For the text-containing cell, return its midpoint in [X, Y] coordinate format. 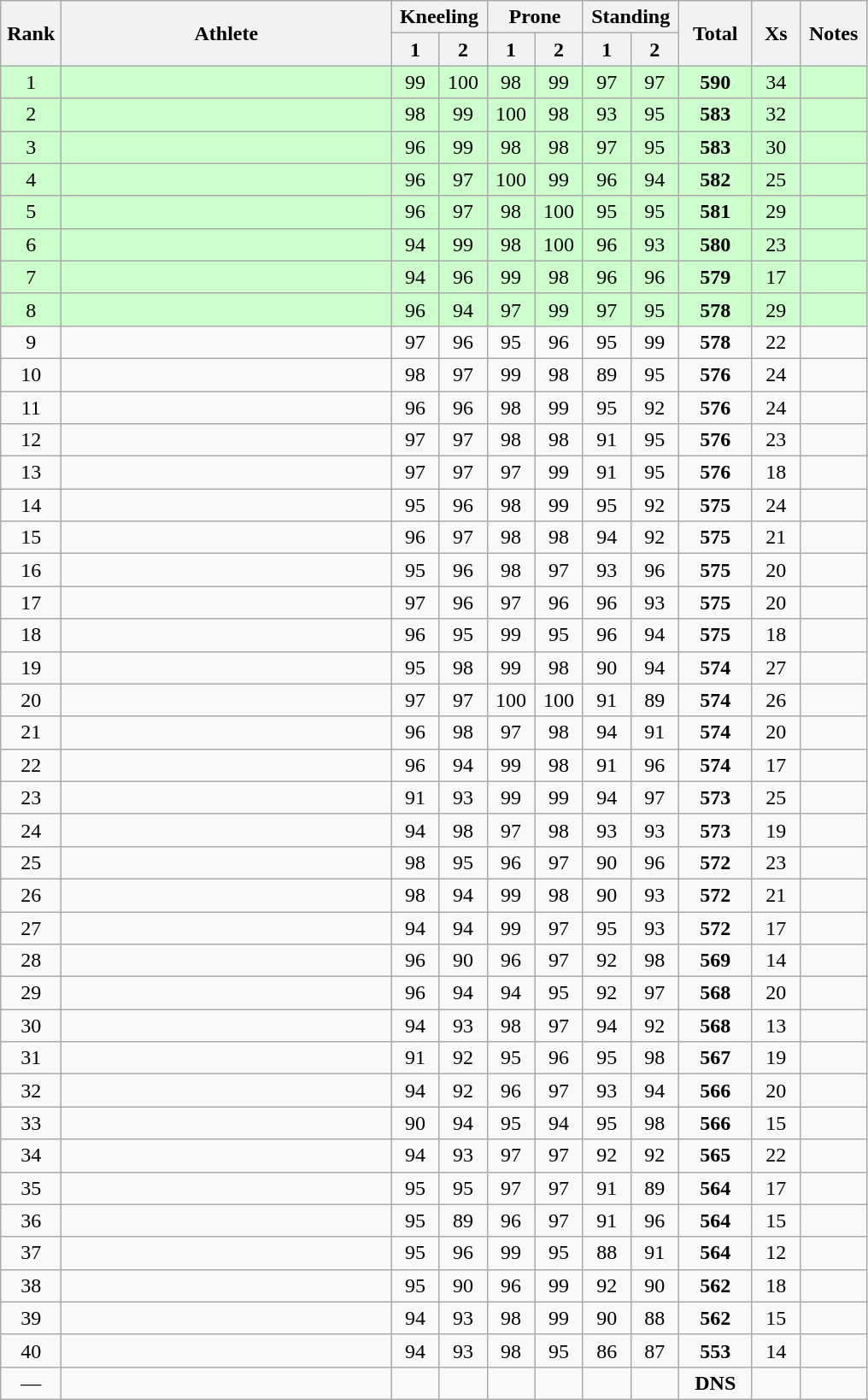
Standing [630, 17]
33 [31, 1123]
37 [31, 1253]
DNS [715, 1383]
582 [715, 179]
569 [715, 961]
6 [31, 244]
565 [715, 1156]
567 [715, 1058]
581 [715, 212]
Rank [31, 33]
16 [31, 570]
Total [715, 33]
7 [31, 277]
9 [31, 342]
35 [31, 1188]
28 [31, 961]
87 [654, 1350]
86 [607, 1350]
36 [31, 1221]
39 [31, 1318]
579 [715, 277]
5 [31, 212]
38 [31, 1285]
Kneeling [439, 17]
553 [715, 1350]
8 [31, 309]
Notes [834, 33]
10 [31, 374]
11 [31, 408]
Prone [535, 17]
— [31, 1383]
580 [715, 244]
Athlete [226, 33]
3 [31, 147]
4 [31, 179]
Xs [776, 33]
40 [31, 1350]
31 [31, 1058]
590 [715, 82]
